Output the (X, Y) coordinate of the center of the cell containing the given text.  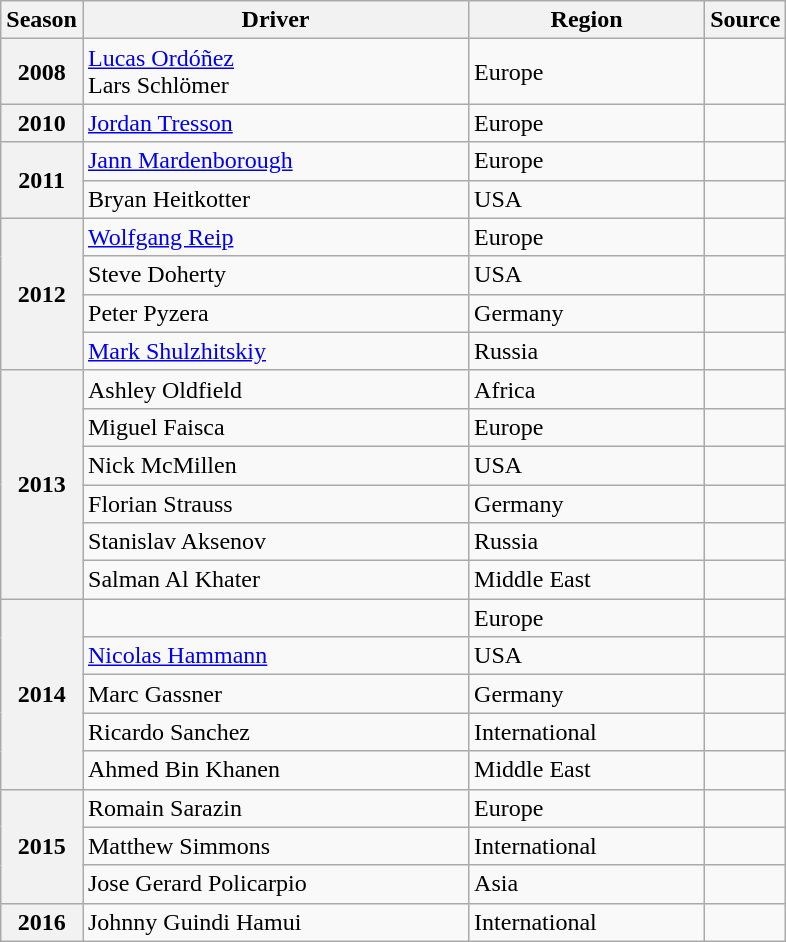
2011 (42, 180)
Wolfgang Reip (275, 237)
2016 (42, 922)
Steve Doherty (275, 275)
Peter Pyzera (275, 313)
Ricardo Sanchez (275, 732)
Romain Sarazin (275, 808)
Nick McMillen (275, 465)
Mark Shulzhitskiy (275, 351)
Salman Al Khater (275, 580)
Jose Gerard Policarpio (275, 884)
Jordan Tresson (275, 123)
2014 (42, 694)
Season (42, 20)
2008 (42, 72)
Region (587, 20)
Africa (587, 389)
Miguel Faisca (275, 427)
2015 (42, 846)
Marc Gassner (275, 694)
Asia (587, 884)
2013 (42, 484)
Ashley Oldfield (275, 389)
2010 (42, 123)
Nicolas Hammann (275, 656)
Matthew Simmons (275, 846)
Source (746, 20)
Lucas Ordóñez Lars Schlömer (275, 72)
Ahmed Bin Khanen (275, 770)
Bryan Heitkotter (275, 199)
Johnny Guindi Hamui (275, 922)
2012 (42, 294)
Driver (275, 20)
Jann Mardenborough (275, 161)
Florian Strauss (275, 503)
Stanislav Aksenov (275, 542)
